For the text-containing cell, return its midpoint in (X, Y) coordinate format. 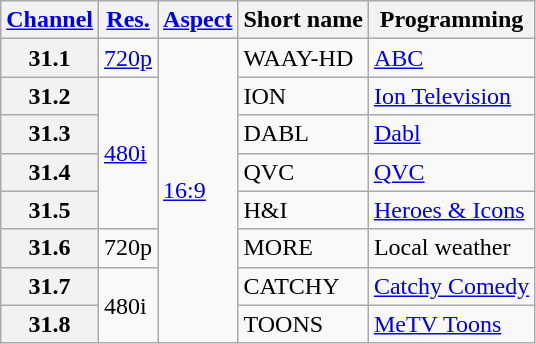
Aspect (198, 20)
H&I (303, 210)
31.3 (50, 134)
Local weather (451, 248)
Ion Television (451, 96)
Res. (128, 20)
ABC (451, 58)
MORE (303, 248)
Heroes & Icons (451, 210)
Channel (50, 20)
31.8 (50, 324)
Short name (303, 20)
31.7 (50, 286)
Catchy Comedy (451, 286)
CATCHY (303, 286)
31.1 (50, 58)
DABL (303, 134)
31.6 (50, 248)
Programming (451, 20)
ION (303, 96)
WAAY-HD (303, 58)
31.5 (50, 210)
16:9 (198, 191)
31.4 (50, 172)
TOONS (303, 324)
MeTV Toons (451, 324)
31.2 (50, 96)
Dabl (451, 134)
